Return the [x, y] coordinate for the center point of the cell that contains the specified text.  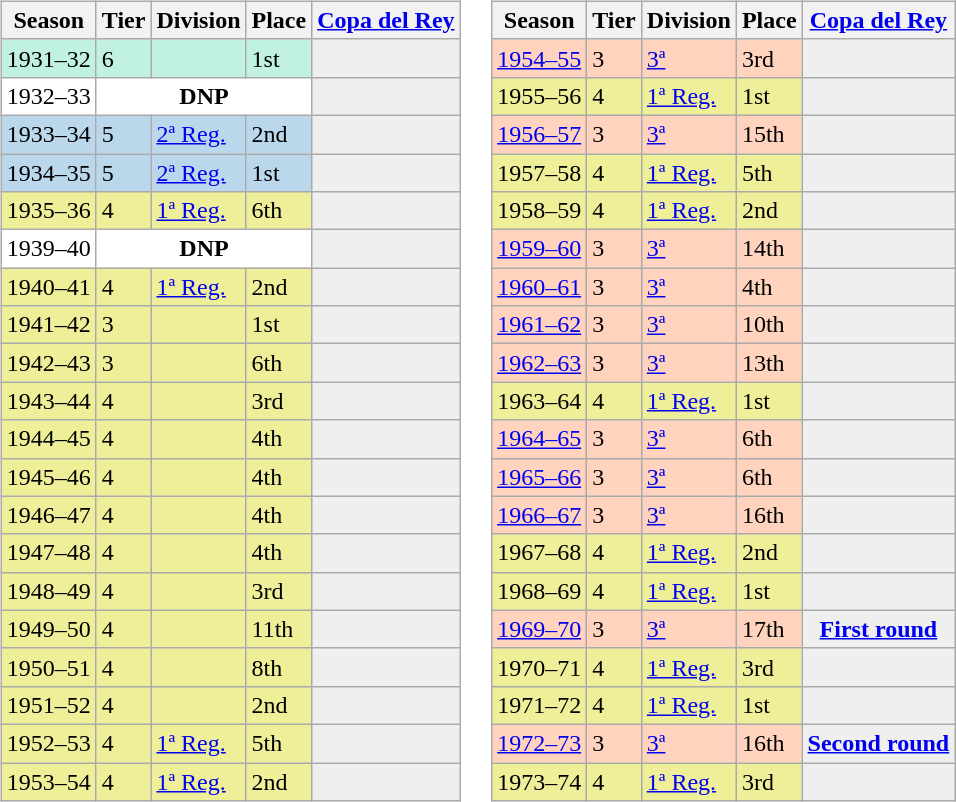
6 [124, 58]
17th [769, 629]
1949–50 [48, 629]
8th [279, 667]
1966–67 [540, 515]
1955–56 [540, 96]
10th [769, 325]
1967–68 [540, 553]
1950–51 [48, 667]
1946–47 [48, 515]
1965–66 [540, 477]
1960–61 [540, 287]
1931–32 [48, 58]
1942–43 [48, 363]
1958–59 [540, 211]
1959–60 [540, 249]
1969–70 [540, 629]
1972–73 [540, 743]
Second round [878, 743]
14th [769, 249]
1970–71 [540, 667]
1940–41 [48, 287]
15th [769, 134]
1968–69 [540, 591]
1962–63 [540, 363]
1933–34 [48, 134]
1932–33 [48, 96]
11th [279, 629]
1953–54 [48, 781]
1948–49 [48, 591]
1973–74 [540, 781]
1952–53 [48, 743]
1945–46 [48, 477]
1947–48 [48, 553]
1961–62 [540, 325]
1956–57 [540, 134]
1941–42 [48, 325]
13th [769, 363]
1943–44 [48, 401]
1951–52 [48, 705]
1963–64 [540, 401]
1954–55 [540, 58]
1934–35 [48, 173]
First round [878, 629]
1939–40 [48, 249]
1935–36 [48, 211]
1964–65 [540, 439]
1971–72 [540, 705]
1957–58 [540, 173]
1944–45 [48, 439]
